Scan for the cell matching the given text and deliver its [X, Y] coordinate at center. 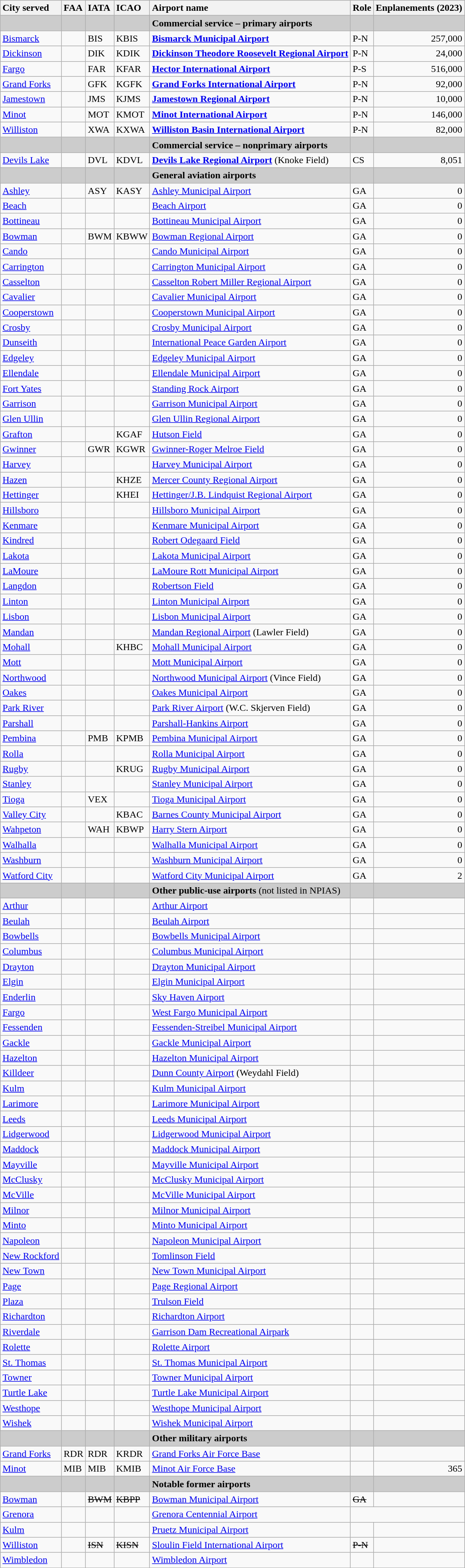
Hillsboro [31, 510]
Standing Rock Airport [250, 388]
Hettinger [31, 495]
Jamestown Regional Airport [250, 99]
Oakes Municipal Airport [250, 693]
Devils Lake Regional Airport (Knoke Field) [250, 160]
West Fargo Municipal Airport [250, 1012]
KDIK [132, 54]
City served [31, 8]
Beulah Airport [250, 921]
Ellendale Municipal Airport [250, 373]
Westhope Municipal Airport [250, 1408]
Langdon [31, 586]
Northwood [31, 678]
St. Thomas [31, 1362]
Lakota Municipal Airport [250, 556]
Turtle Lake Municipal Airport [250, 1392]
Other public-use airports (not listed in NPIAS) [250, 890]
Riverdale [31, 1332]
Walhalla [31, 845]
Columbus [31, 952]
Hazen [31, 480]
Leeds Municipal Airport [250, 1119]
New Town Municipal Airport [250, 1271]
Milnor [31, 1210]
DVL [100, 160]
Grand Forks Air Force Base [250, 1454]
Walhalla Municipal Airport [250, 845]
Sloulin Field International Airport [250, 1545]
Rugby [31, 769]
KBAC [132, 814]
Bottineau Municipal Airport [250, 221]
P-S [362, 69]
Dickinson Theodore Roosevelt Regional Airport [250, 54]
Enplanements (2023) [419, 8]
KRDR [132, 1454]
Fessenden [31, 1027]
Beach Airport [250, 206]
Wishek Municipal Airport [250, 1423]
KISN [132, 1545]
Watford City [31, 875]
Lisbon Municipal Airport [250, 616]
Grenora Centennial Airport [250, 1514]
Harvey [31, 465]
Minto Municipal Airport [250, 1225]
KMOT [132, 114]
Larimore Municipal Airport [250, 1103]
VEX [100, 799]
92,000 [419, 84]
Linton Municipal Airport [250, 601]
Bottineau [31, 221]
Maddock [31, 1149]
Cavalier Municipal Airport [250, 297]
Tioga Municipal Airport [250, 799]
Tomlinson Field [250, 1256]
Lidgerwood [31, 1134]
Parshall-Hankins Airport [250, 723]
Rolla [31, 754]
Casselton Robert Miller Regional Airport [250, 282]
Sky Haven Airport [250, 997]
McClusky Municipal Airport [250, 1180]
257,000 [419, 38]
Washburn [31, 860]
82,000 [419, 130]
Bismarck Municipal Airport [250, 38]
Lidgerwood Municipal Airport [250, 1134]
Trulson Field [250, 1301]
Mayville [31, 1165]
Cooperstown [31, 312]
General aviation airports [250, 175]
Page Regional Airport [250, 1286]
Ellendale [31, 373]
LaMoure Rott Municipal Airport [250, 571]
Role [362, 8]
Watford City Municipal Airport [250, 875]
Linton [31, 601]
Parshall [31, 723]
Plaza [31, 1301]
Kulm Municipal Airport [250, 1088]
Rolette [31, 1347]
Commercial service – nonprimary airports [250, 145]
McVille [31, 1195]
Gackle [31, 1043]
Tioga [31, 799]
Page [31, 1286]
Lisbon [31, 616]
Stanley [31, 784]
Rugby Municipal Airport [250, 769]
KASY [132, 191]
Elgin Municipal Airport [250, 982]
2 [419, 875]
Carrington [31, 267]
Mercer County Regional Airport [250, 480]
Barnes County Municipal Airport [250, 814]
WAH [100, 830]
Rolla Municipal Airport [250, 754]
GWR [100, 449]
Dickinson [31, 54]
Edgeley [31, 358]
Carrington Municipal Airport [250, 267]
Crosby [31, 327]
Mohall Municipal Airport [250, 647]
Glen Ullin [31, 419]
LaMoure [31, 571]
Richardton [31, 1317]
ICAO [132, 8]
Casselton [31, 282]
DIK [100, 54]
Minto [31, 1225]
St. Thomas Municipal Airport [250, 1362]
Park River [31, 708]
Other military airports [250, 1438]
Dunseith [31, 343]
Gwinner [31, 449]
KFAR [132, 69]
Oakes [31, 693]
ISN [100, 1545]
KHZE [132, 480]
KGFK [132, 84]
Crosby Municipal Airport [250, 327]
Cando [31, 251]
Robert Odegaard Field [250, 541]
Turtle Lake [31, 1392]
Towner [31, 1377]
Beulah [31, 921]
Williston Basin International Airport [250, 130]
KRUG [132, 769]
Drayton [31, 967]
MOT [100, 114]
Glen Ullin Regional Airport [250, 419]
Mandan [31, 632]
KBPP [132, 1499]
KHEI [132, 495]
FAR [100, 69]
Garrison Municipal Airport [250, 403]
Garrison [31, 403]
Pembina Municipal Airport [250, 738]
Airport name [250, 8]
365 [419, 1469]
Pruetz Municipal Airport [250, 1530]
Arthur [31, 906]
Garrison Dam Recreational Airpark [250, 1332]
BIS [100, 38]
KJMS [132, 99]
PMB [100, 738]
International Peace Garden Airport [250, 343]
KBWP [132, 830]
KBWW [132, 236]
Mandan Regional Airport (Lawler Field) [250, 632]
24,000 [419, 54]
Hutson Field [250, 434]
Bowman Regional Airport [250, 236]
Towner Municipal Airport [250, 1377]
Wahpeton [31, 830]
KBIS [132, 38]
Rolette Airport [250, 1347]
KDVL [132, 160]
Notable former airports [250, 1484]
Wimbledon [31, 1560]
Hazelton Municipal Airport [250, 1058]
Washburn Municipal Airport [250, 860]
Hettinger/J.B. Lindquist Regional Airport [250, 495]
Grenora [31, 1514]
KXWA [132, 130]
Ashley Municipal Airport [250, 191]
Minot International Airport [250, 114]
Kindred [31, 541]
Valley City [31, 814]
Mohall [31, 647]
Mayville Municipal Airport [250, 1165]
XWA [100, 130]
Drayton Municipal Airport [250, 967]
Elgin [31, 982]
Arthur Airport [250, 906]
Park River Airport (W.C. Skjerven Field) [250, 708]
Mott [31, 662]
Ashley [31, 191]
Harvey Municipal Airport [250, 465]
10,000 [419, 99]
Napoleon [31, 1241]
Hillsboro Municipal Airport [250, 510]
Cooperstown Municipal Airport [250, 312]
516,000 [419, 69]
Bowman Municipal Airport [250, 1499]
Maddock Municipal Airport [250, 1149]
Killdeer [31, 1073]
Kenmare [31, 525]
JMS [100, 99]
Fessenden-Streibel Municipal Airport [250, 1027]
Westhope [31, 1408]
Northwood Municipal Airport (Vince Field) [250, 678]
Jamestown [31, 99]
Pembina [31, 738]
Gackle Municipal Airport [250, 1043]
Gwinner-Roger Melroe Field [250, 449]
FAA [74, 8]
Richardton Airport [250, 1317]
KGWR [132, 449]
Milnor Municipal Airport [250, 1210]
ASY [100, 191]
GFK [100, 84]
Commercial service – primary airports [250, 23]
McClusky [31, 1180]
McVille Municipal Airport [250, 1195]
New Rockford [31, 1256]
Beach [31, 206]
Kenmare Municipal Airport [250, 525]
Bismarck [31, 38]
Lakota [31, 556]
Wimbledon Airport [250, 1560]
KMIB [132, 1469]
KGAF [132, 434]
KHBC [132, 647]
IATA [100, 8]
Robertson Field [250, 586]
Devils Lake [31, 160]
Napoleon Municipal Airport [250, 1241]
Grafton [31, 434]
Hazelton [31, 1058]
Fort Yates [31, 388]
146,000 [419, 114]
Grand Forks International Airport [250, 84]
Cavalier [31, 297]
Stanley Municipal Airport [250, 784]
Enderlin [31, 997]
Harry Stern Airport [250, 830]
New Town [31, 1271]
CS [362, 160]
8,051 [419, 160]
Bowbells Municipal Airport [250, 936]
Mott Municipal Airport [250, 662]
Hector International Airport [250, 69]
Columbus Municipal Airport [250, 952]
Wishek [31, 1423]
KPMB [132, 738]
Leeds [31, 1119]
Edgeley Municipal Airport [250, 358]
Bowbells [31, 936]
Cando Municipal Airport [250, 251]
Larimore [31, 1103]
Minot Air Force Base [250, 1469]
Dunn County Airport (Weydahl Field) [250, 1073]
